Provide the [X, Y] coordinate of the cell's center where the given text is located.  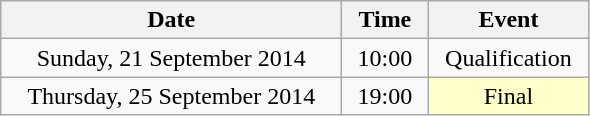
Event [508, 20]
Date [172, 20]
19:00 [385, 96]
Sunday, 21 September 2014 [172, 58]
Time [385, 20]
Final [508, 96]
Qualification [508, 58]
10:00 [385, 58]
Thursday, 25 September 2014 [172, 96]
